Output the [x, y] coordinate of the center of the cell containing the given text.  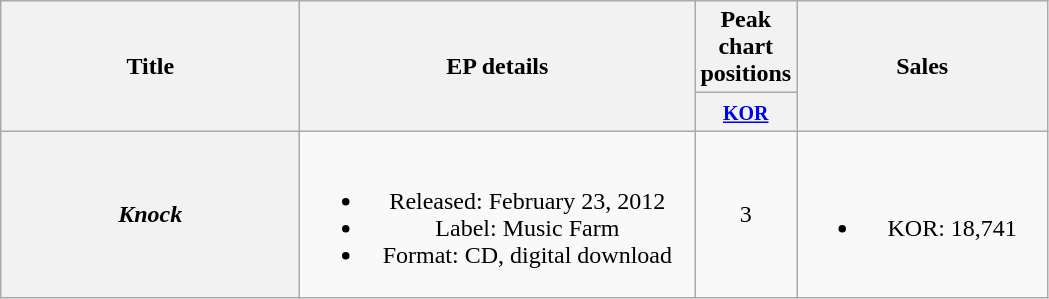
EP details [498, 66]
3 [746, 214]
Knock [150, 214]
Peak chart positions [746, 47]
KOR: 18,741 [922, 214]
Sales [922, 66]
Released: February 23, 2012Label: Music FarmFormat: CD, digital download [498, 214]
Title [150, 66]
KOR [746, 112]
